Identify which cell holds the provided text, then report its (x, y) central coordinate. 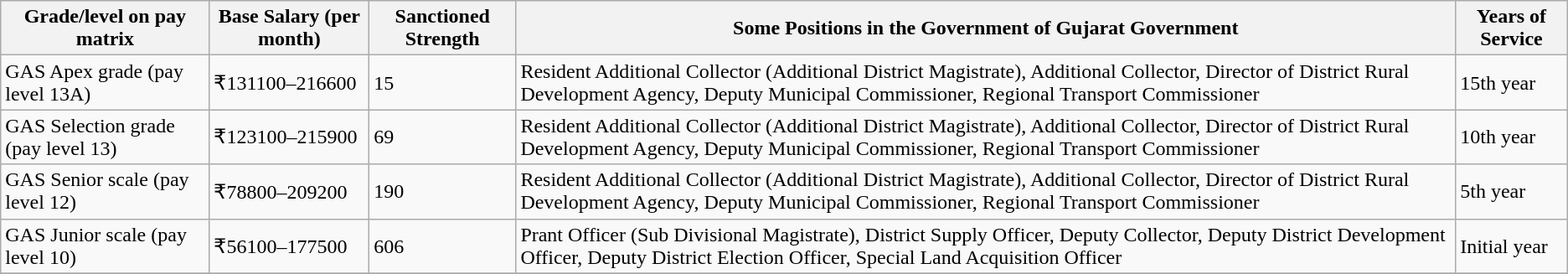
Initial year (1512, 246)
₹78800–209200 (290, 191)
Base Salary (per month) (290, 28)
15 (442, 82)
GAS Selection grade (pay level 13) (106, 137)
10th year (1512, 137)
₹131100–216600 (290, 82)
₹123100–215900 (290, 137)
₹56100–177500 (290, 246)
190 (442, 191)
Grade/level on pay matrix (106, 28)
GAS Senior scale (pay level 12) (106, 191)
GAS Junior scale (pay level 10) (106, 246)
606 (442, 246)
Some Positions in the Government of Gujarat Government (986, 28)
GAS Apex grade (pay level 13A) (106, 82)
Years of Service (1512, 28)
Sanctioned Strength (442, 28)
69 (442, 137)
5th year (1512, 191)
15th year (1512, 82)
